Detect which cell encompasses the target text, then output its [x, y] center coordinate. 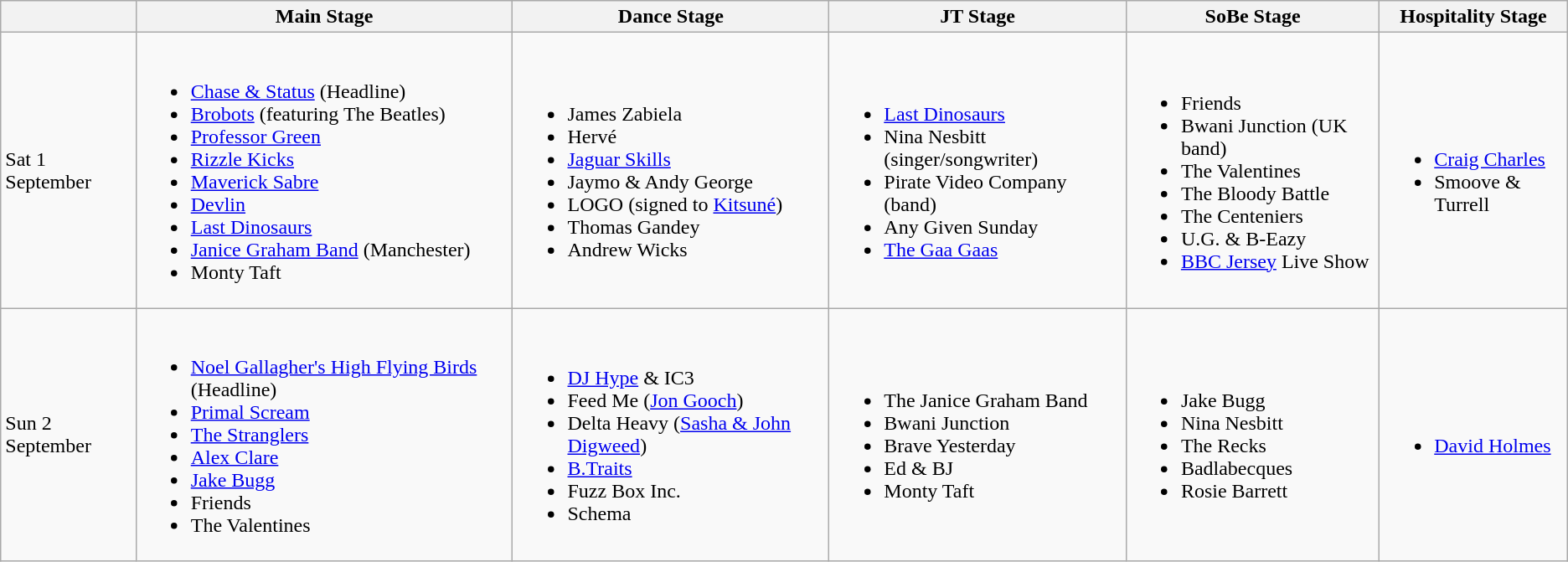
FriendsBwani Junction (UK band)The ValentinesThe Bloody BattleThe CenteniersU.G. & B-EazyBBC Jersey Live Show [1252, 171]
DJ Hype & IC3Feed Me (Jon Gooch)Delta Heavy (Sasha & John Digweed)B.TraitsFuzz Box Inc.Schema [671, 435]
Dance Stage [671, 17]
JT Stage [978, 17]
Jake BuggNina NesbittThe RecksBadlabecquesRosie Barrett [1252, 435]
Last DinosaursNina Nesbitt (singer/songwriter)Pirate Video Company (band)Any Given SundayThe Gaa Gaas [978, 171]
James ZabielaHervéJaguar SkillsJaymo & Andy GeorgeLOGO (signed to Kitsuné)Thomas GandeyAndrew Wicks [671, 171]
Sun 2 September [69, 435]
SoBe Stage [1252, 17]
Hospitality Stage [1474, 17]
Sat 1 September [69, 171]
The Janice Graham BandBwani JunctionBrave YesterdayEd & BJMonty Taft [978, 435]
Craig CharlesSmoove & Turrell [1474, 171]
David Holmes [1474, 435]
Main Stage [324, 17]
Noel Gallagher's High Flying Birds (Headline)Primal ScreamThe StranglersAlex ClareJake BuggFriendsThe Valentines [324, 435]
